Scan for the cell matching the given text and deliver its (X, Y) coordinate at center. 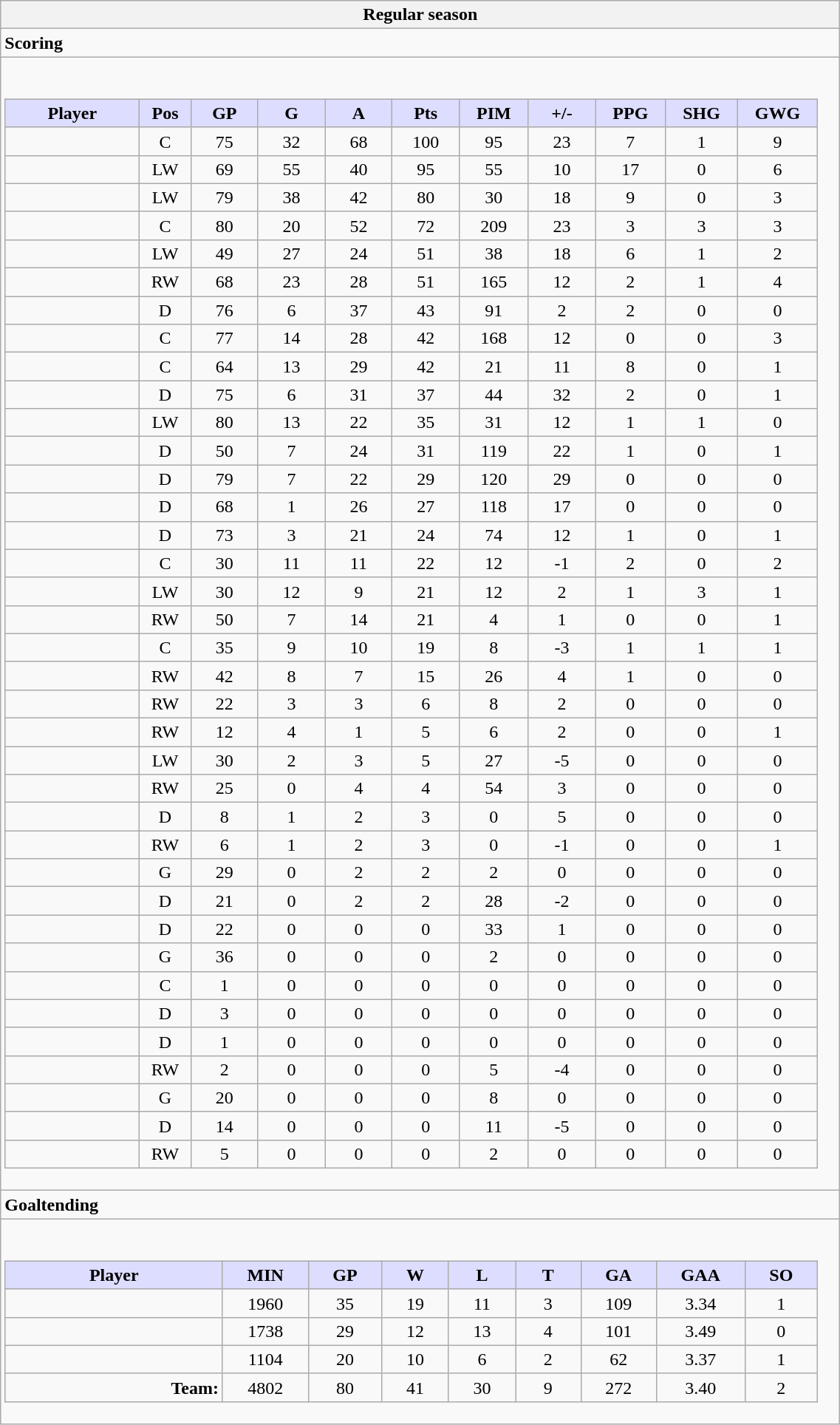
62 (618, 1359)
Scoring (420, 43)
PPG (631, 113)
+/- (561, 113)
Goaltending (420, 1205)
52 (359, 225)
3.34 (700, 1303)
GAA (700, 1275)
GWG (777, 113)
15 (426, 676)
33 (494, 929)
120 (494, 479)
109 (618, 1303)
43 (426, 310)
91 (494, 310)
3.40 (700, 1387)
A (359, 113)
MIN (265, 1275)
44 (494, 395)
SO (781, 1275)
3.49 (700, 1331)
Pts (426, 113)
Regular season (420, 15)
209 (494, 225)
T (548, 1275)
GA (618, 1275)
118 (494, 507)
40 (359, 169)
SHG (702, 113)
64 (225, 367)
-3 (561, 647)
-2 (561, 901)
-4 (561, 1069)
165 (494, 282)
1104 (265, 1359)
101 (618, 1331)
272 (618, 1387)
76 (225, 310)
54 (494, 789)
72 (426, 225)
77 (225, 339)
4802 (265, 1387)
168 (494, 339)
36 (225, 957)
73 (225, 535)
69 (225, 169)
1960 (265, 1303)
Player MIN GP W L T GA GAA SO 1960 35 19 11 3 109 3.34 1 1738 29 12 13 4 101 3.49 0 1104 20 10 6 2 62 3.37 1 Team: 4802 80 41 30 9 272 3.40 2 (420, 1322)
Team: (114, 1387)
74 (494, 535)
PIM (494, 113)
119 (494, 451)
L (482, 1275)
49 (225, 254)
25 (225, 789)
W (415, 1275)
100 (426, 141)
1738 (265, 1331)
3.37 (700, 1359)
Pos (165, 113)
41 (415, 1387)
